Find where the given text appears and provide that cell's center as [x, y] coordinate. 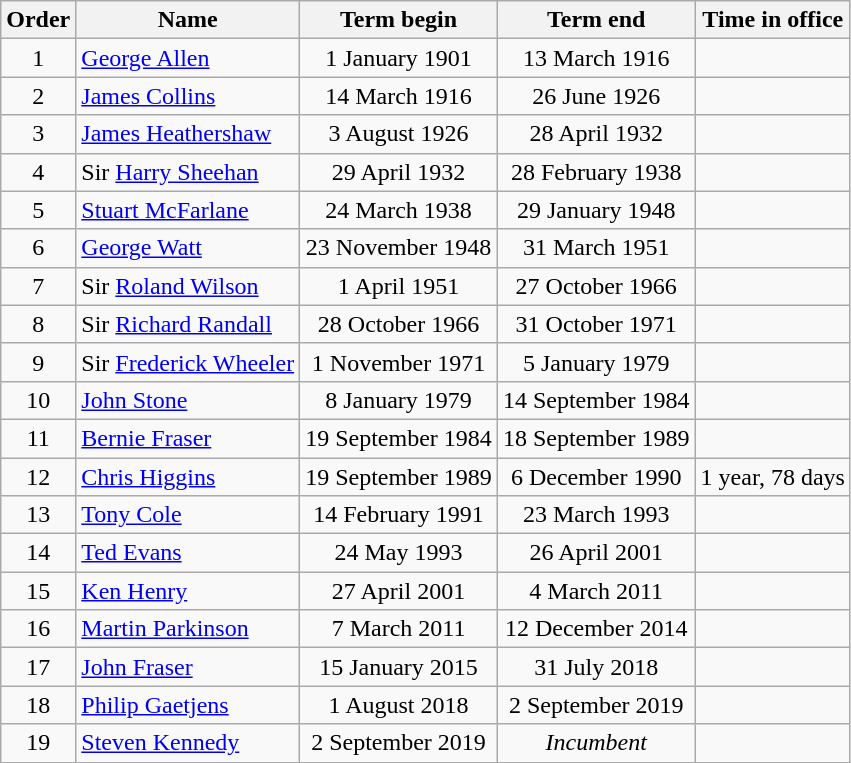
9 [38, 362]
14 March 1916 [399, 96]
John Stone [188, 400]
31 July 2018 [596, 667]
31 October 1971 [596, 324]
15 January 2015 [399, 667]
James Collins [188, 96]
Martin Parkinson [188, 629]
12 December 2014 [596, 629]
14 September 1984 [596, 400]
John Fraser [188, 667]
Stuart McFarlane [188, 210]
Bernie Fraser [188, 438]
28 February 1938 [596, 172]
6 [38, 248]
15 [38, 591]
24 May 1993 [399, 553]
Time in office [772, 20]
Term begin [399, 20]
23 March 1993 [596, 515]
28 April 1932 [596, 134]
1 year, 78 days [772, 477]
5 January 1979 [596, 362]
13 [38, 515]
1 [38, 58]
Incumbent [596, 743]
8 [38, 324]
19 [38, 743]
17 [38, 667]
5 [38, 210]
6 December 1990 [596, 477]
James Heathershaw [188, 134]
George Watt [188, 248]
Ted Evans [188, 553]
26 June 1926 [596, 96]
18 [38, 705]
4 [38, 172]
2 [38, 96]
4 March 2011 [596, 591]
27 October 1966 [596, 286]
11 [38, 438]
Sir Richard Randall [188, 324]
Sir Roland Wilson [188, 286]
19 September 1989 [399, 477]
12 [38, 477]
29 January 1948 [596, 210]
27 April 2001 [399, 591]
1 January 1901 [399, 58]
26 April 2001 [596, 553]
14 February 1991 [399, 515]
Steven Kennedy [188, 743]
8 January 1979 [399, 400]
13 March 1916 [596, 58]
Philip Gaetjens [188, 705]
1 November 1971 [399, 362]
Ken Henry [188, 591]
18 September 1989 [596, 438]
19 September 1984 [399, 438]
Order [38, 20]
10 [38, 400]
George Allen [188, 58]
Chris Higgins [188, 477]
16 [38, 629]
1 August 2018 [399, 705]
14 [38, 553]
Sir Frederick Wheeler [188, 362]
Sir Harry Sheehan [188, 172]
7 March 2011 [399, 629]
28 October 1966 [399, 324]
31 March 1951 [596, 248]
7 [38, 286]
3 [38, 134]
Name [188, 20]
23 November 1948 [399, 248]
Term end [596, 20]
Tony Cole [188, 515]
1 April 1951 [399, 286]
29 April 1932 [399, 172]
3 August 1926 [399, 134]
24 March 1938 [399, 210]
